Scan for the cell matching the given text and deliver its (X, Y) coordinate at center. 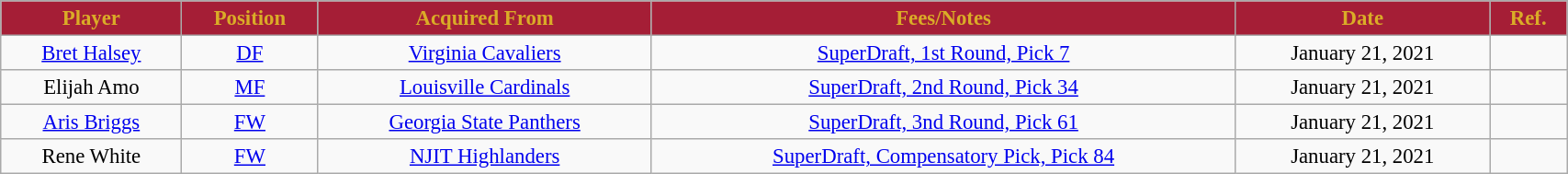
Fees/Notes (942, 18)
SuperDraft, 1st Round, Pick 7 (942, 53)
Position (250, 18)
SuperDraft, Compensatory Pick, Pick 84 (942, 157)
Virginia Cavaliers (485, 53)
SuperDraft, 3nd Round, Pick 61 (942, 122)
DF (250, 53)
Aris Briggs (92, 122)
Acquired From (485, 18)
MF (250, 87)
SuperDraft, 2nd Round, Pick 34 (942, 87)
NJIT Highlanders (485, 157)
Elijah Amo (92, 87)
Bret Halsey (92, 53)
Rene White (92, 157)
Ref. (1529, 18)
Date (1363, 18)
Georgia State Panthers (485, 122)
Player (92, 18)
Louisville Cardinals (485, 87)
